For the text-containing cell, return its midpoint in (X, Y) coordinate format. 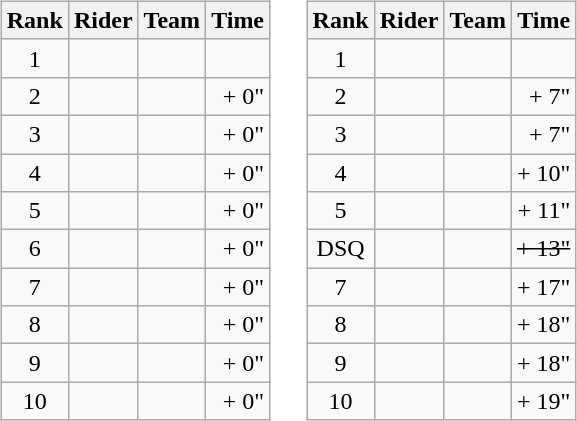
6 (34, 249)
+ 19" (543, 401)
DSQ (340, 249)
+ 13" (543, 249)
+ 11" (543, 211)
+ 10" (543, 173)
+ 17" (543, 287)
